Detect which cell encompasses the target text, then output its (X, Y) center coordinate. 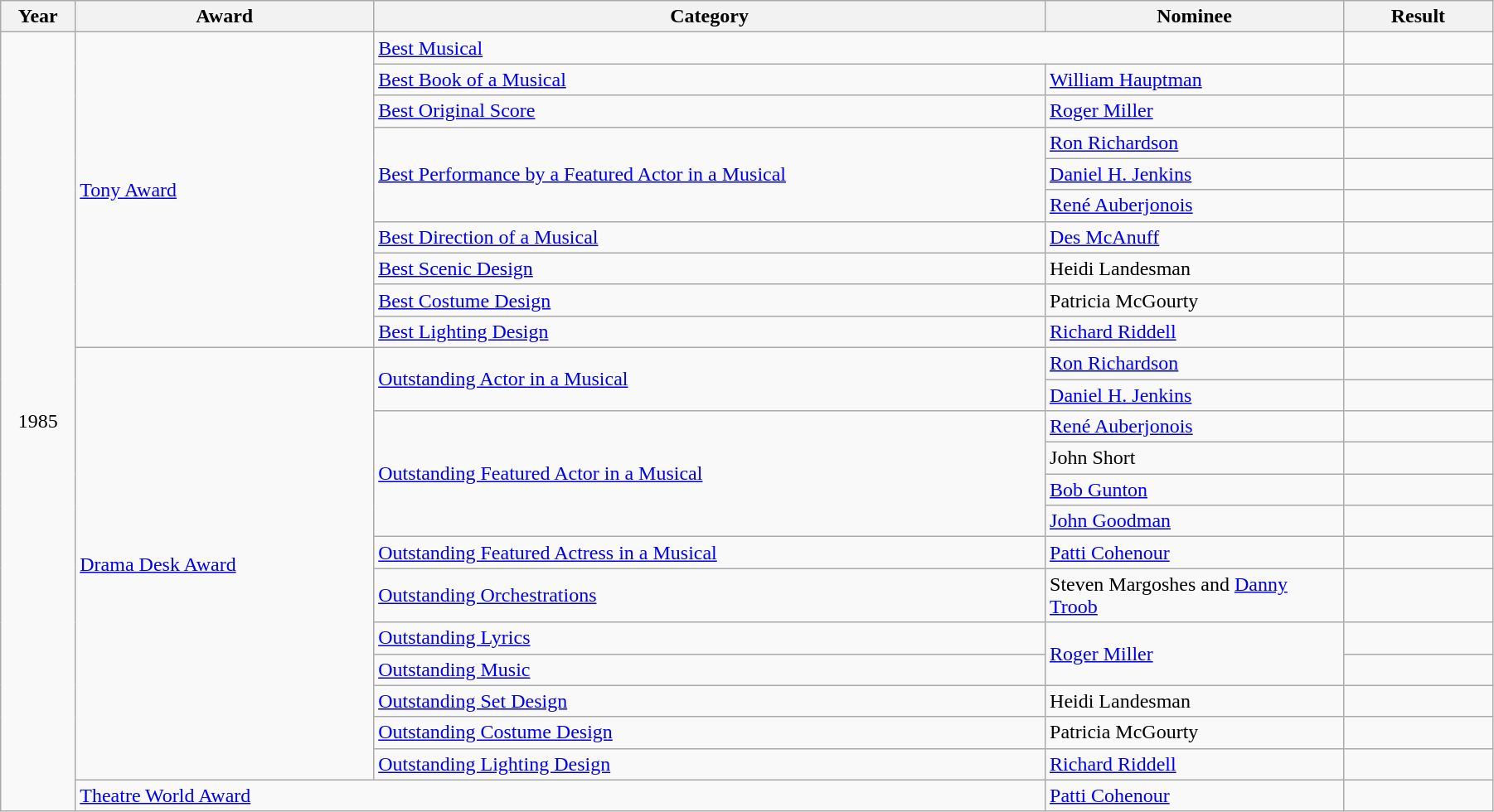
Best Lighting Design (710, 331)
Outstanding Lyrics (710, 638)
Bob Gunton (1195, 490)
Category (710, 17)
Drama Desk Award (225, 563)
Best Costume Design (710, 300)
Best Musical (859, 48)
Des McAnuff (1195, 237)
Best Original Score (710, 111)
Theatre World Award (560, 795)
Outstanding Orchestrations (710, 595)
Best Direction of a Musical (710, 237)
Outstanding Featured Actress in a Musical (710, 553)
William Hauptman (1195, 80)
Best Scenic Design (710, 268)
Tony Award (225, 191)
Award (225, 17)
Nominee (1195, 17)
Best Performance by a Featured Actor in a Musical (710, 174)
Outstanding Set Design (710, 701)
Outstanding Music (710, 669)
1985 (38, 422)
Result (1418, 17)
Best Book of a Musical (710, 80)
John Goodman (1195, 521)
Outstanding Actor in a Musical (710, 379)
Outstanding Costume Design (710, 732)
John Short (1195, 458)
Outstanding Lighting Design (710, 764)
Outstanding Featured Actor in a Musical (710, 474)
Year (38, 17)
Steven Margoshes and Danny Troob (1195, 595)
